From the cell containing the given text, extract its center point as [x, y] coordinate. 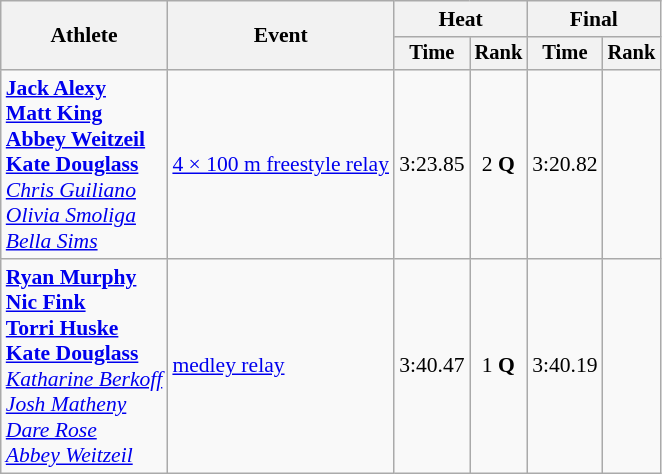
Heat [460, 19]
2 Q [499, 164]
4 × 100 m freestyle relay [280, 164]
Athlete [84, 36]
3:40.47 [432, 366]
Final [594, 19]
Ryan MurphyNic FinkTorri HuskeKate DouglassKatharine BerkoffJosh MathenyDare RoseAbbey Weitzeil [84, 366]
Event [280, 36]
3:40.19 [564, 366]
1 Q [499, 366]
3:20.82 [564, 164]
Jack AlexyMatt KingAbbey WeitzeilKate DouglassChris GuilianoOlivia SmoligaBella Sims [84, 164]
3:23.85 [432, 164]
medley relay [280, 366]
